Determine the (x, y) coordinate at the center of the cell enclosing the given text.  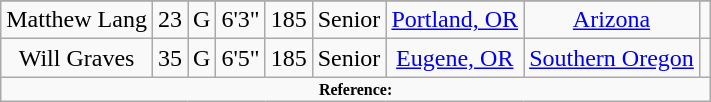
Arizona (612, 20)
35 (170, 58)
6'3" (240, 20)
Southern Oregon (612, 58)
Matthew Lang (77, 20)
23 (170, 20)
Portland, OR (455, 20)
Will Graves (77, 58)
Eugene, OR (455, 58)
Reference: (356, 89)
6'5" (240, 58)
